For the text-containing cell, return its midpoint in (X, Y) coordinate format. 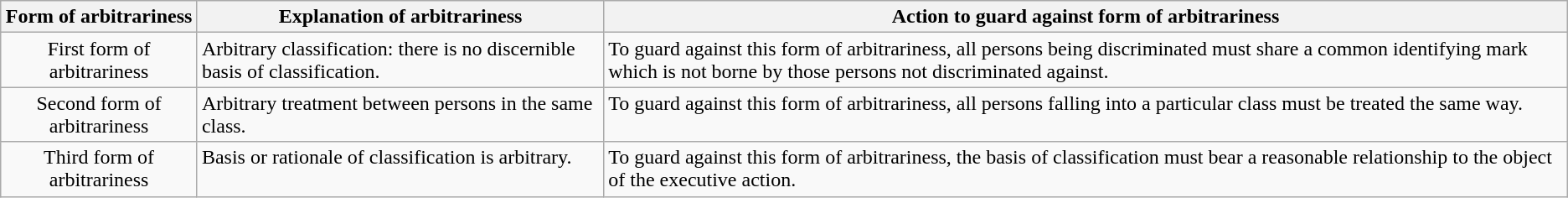
Form of arbitrariness (99, 17)
Basis or rationale of classification is arbitrary. (400, 169)
Action to guard against form of arbitrariness (1086, 17)
Arbitrary classification: there is no discernible basis of classification. (400, 60)
To guard against this form of arbitrariness, all persons falling into a particular class must be treated the same way. (1086, 114)
Second form of arbitrariness (99, 114)
Third form of arbitrariness (99, 169)
Arbitrary treatment between persons in the same class. (400, 114)
To guard against this form of arbitrariness, the basis of classification must bear a reasonable relationship to the object of the executive action. (1086, 169)
Explanation of arbitrariness (400, 17)
First form of arbitrariness (99, 60)
